Locate the cell with the specified text and output its [X, Y] center coordinate. 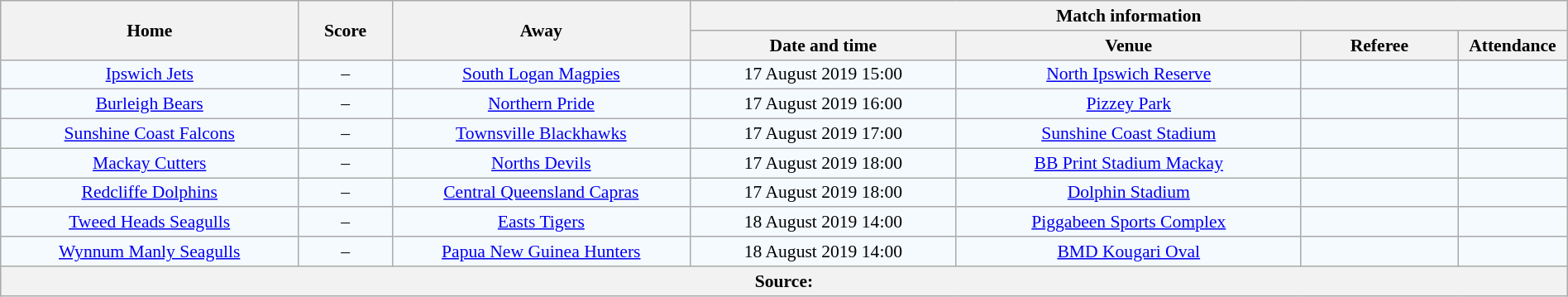
Referee [1379, 46]
Burleigh Bears [150, 104]
Sunshine Coast Falcons [150, 134]
BMD Kougari Oval [1128, 251]
Source: [784, 281]
Match information [1128, 16]
17 August 2019 17:00 [823, 134]
Redcliffe Dolphins [150, 193]
17 August 2019 16:00 [823, 104]
Townsville Blackhawks [541, 134]
Pizzey Park [1128, 104]
Norths Devils [541, 163]
Away [541, 30]
Venue [1128, 46]
Home [150, 30]
Mackay Cutters [150, 163]
Sunshine Coast Stadium [1128, 134]
17 August 2019 15:00 [823, 74]
Attendance [1513, 46]
Papua New Guinea Hunters [541, 251]
North Ipswich Reserve [1128, 74]
South Logan Magpies [541, 74]
Northern Pride [541, 104]
Central Queensland Capras [541, 193]
Dolphin Stadium [1128, 193]
Score [346, 30]
Wynnum Manly Seagulls [150, 251]
Ipswich Jets [150, 74]
Tweed Heads Seagulls [150, 223]
Date and time [823, 46]
Piggabeen Sports Complex [1128, 223]
BB Print Stadium Mackay [1128, 163]
Easts Tigers [541, 223]
